Identify which cell holds the provided text, then report its (x, y) central coordinate. 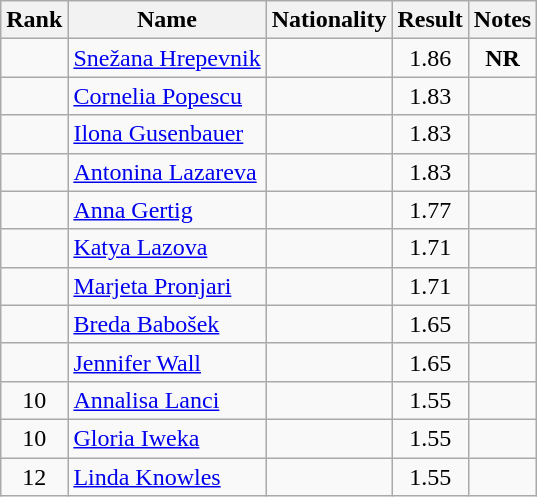
Rank (34, 20)
1.77 (430, 210)
Breda Babošek (167, 324)
Nationality (329, 20)
Marjeta Pronjari (167, 286)
Notes (502, 20)
1.86 (430, 58)
Result (430, 20)
Gloria Iweka (167, 438)
Snežana Hrepevnik (167, 58)
Ilona Gusenbauer (167, 134)
Antonina Lazareva (167, 172)
Linda Knowles (167, 477)
Cornelia Popescu (167, 96)
Name (167, 20)
Katya Lazova (167, 248)
Annalisa Lanci (167, 400)
Anna Gertig (167, 210)
NR (502, 58)
Jennifer Wall (167, 362)
12 (34, 477)
